Return (X, Y) of the center of cell containing provided text 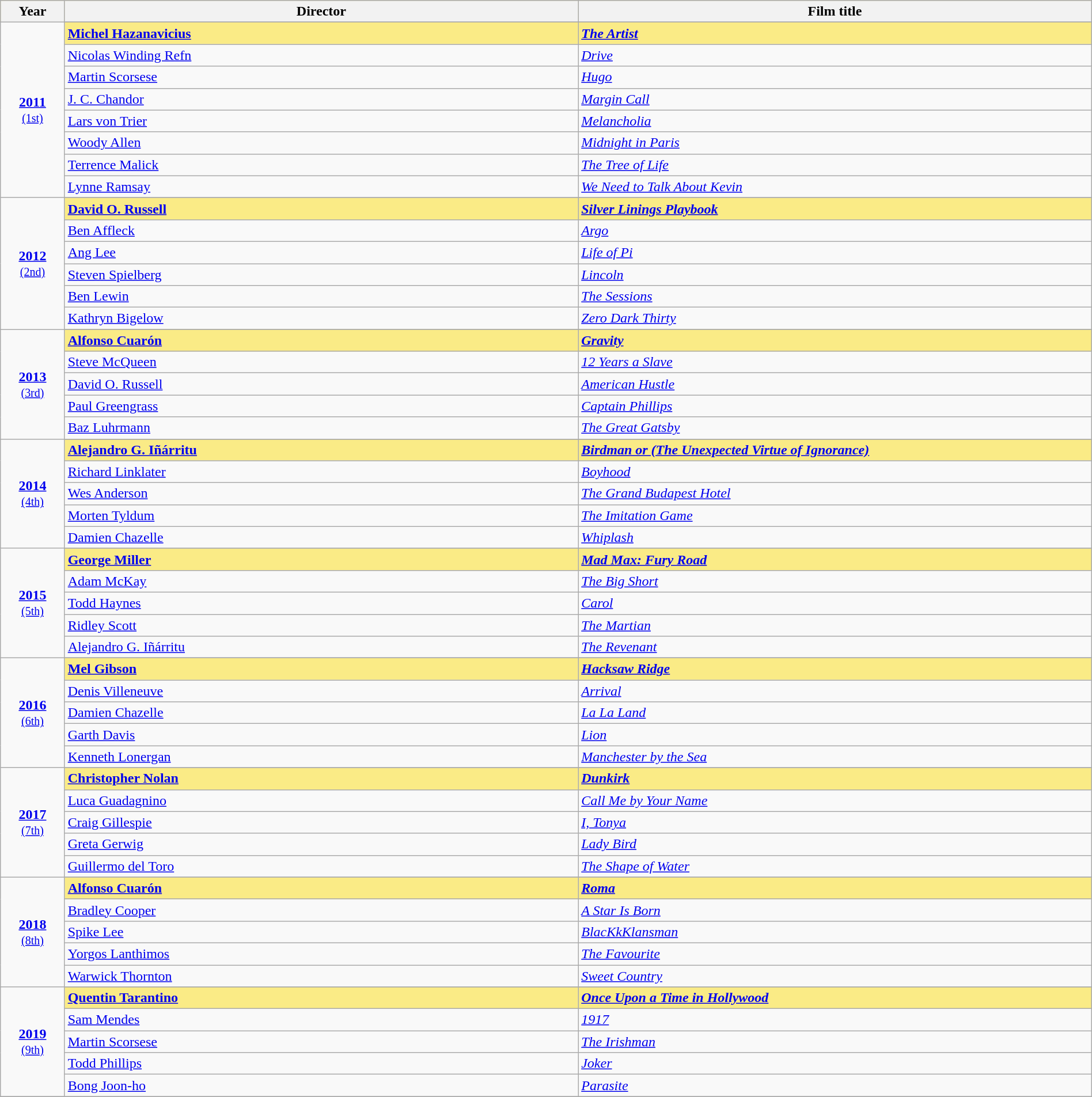
Garth Davis (321, 735)
2012(2nd) (32, 263)
Melancholia (835, 121)
Craig Gillespie (321, 822)
American Hustle (835, 384)
Mel Gibson (321, 669)
Manchester by the Sea (835, 757)
Drive (835, 55)
Luca Guadagnino (321, 800)
Quentin Tarantino (321, 998)
Arrival (835, 691)
Whiplash (835, 537)
The Big Short (835, 581)
2011(1st) (32, 110)
The Great Gatsby (835, 428)
Bradley Cooper (321, 910)
Ridley Scott (321, 625)
2019(9th) (32, 1042)
Michel Hazanavicius (321, 33)
Yorgos Lanthimos (321, 954)
A Star Is Born (835, 910)
Kenneth Lonergan (321, 757)
2014(4th) (32, 494)
Joker (835, 1064)
Dunkirk (835, 779)
George Miller (321, 559)
Parasite (835, 1085)
Bong Joon-ho (321, 1085)
Argo (835, 230)
Sam Mendes (321, 1020)
The Irishman (835, 1042)
Terrence Malick (321, 165)
Denis Villeneuve (321, 691)
Kathryn Bigelow (321, 318)
Morten Tyldum (321, 515)
Film title (835, 12)
Ang Lee (321, 252)
Boyhood (835, 472)
Once Upon a Time in Hollywood (835, 998)
Lynne Ramsay (321, 187)
Paul Greengrass (321, 406)
2017(7th) (32, 822)
Todd Haynes (321, 603)
Lars von Trier (321, 121)
2018(8th) (32, 932)
Lincoln (835, 275)
Lady Bird (835, 844)
Gravity (835, 340)
2015(5th) (32, 603)
2016(6th) (32, 713)
Hugo (835, 77)
Roma (835, 888)
Silver Linings Playbook (835, 208)
The Imitation Game (835, 515)
Sweet Country (835, 976)
Spike Lee (321, 932)
The Sessions (835, 297)
The Artist (835, 33)
Richard Linklater (321, 472)
Call Me by Your Name (835, 800)
Steve McQueen (321, 362)
The Shape of Water (835, 866)
Lion (835, 735)
Margin Call (835, 99)
Warwick Thornton (321, 976)
Christopher Nolan (321, 779)
Adam McKay (321, 581)
The Martian (835, 625)
1917 (835, 1020)
Ben Lewin (321, 297)
The Favourite (835, 954)
J. C. Chandor (321, 99)
The Grand Budapest Hotel (835, 494)
Todd Phillips (321, 1064)
Year (32, 12)
I, Tonya (835, 822)
Woody Allen (321, 143)
Greta Gerwig (321, 844)
Director (321, 12)
Wes Anderson (321, 494)
Carol (835, 603)
Mad Max: Fury Road (835, 559)
BlacKkKlansman (835, 932)
La La Land (835, 713)
Captain Phillips (835, 406)
2013(3rd) (32, 384)
12 Years a Slave (835, 362)
Steven Spielberg (321, 275)
The Tree of Life (835, 165)
Zero Dark Thirty (835, 318)
Midnight in Paris (835, 143)
Birdman or (The Unexpected Virtue of Ignorance) (835, 450)
We Need to Talk About Kevin (835, 187)
The Revenant (835, 647)
Hacksaw Ridge (835, 669)
Guillermo del Toro (321, 866)
Life of Pi (835, 252)
Baz Luhrmann (321, 428)
Nicolas Winding Refn (321, 55)
Ben Affleck (321, 230)
